Locate the cell with the specified text and output its [X, Y] center coordinate. 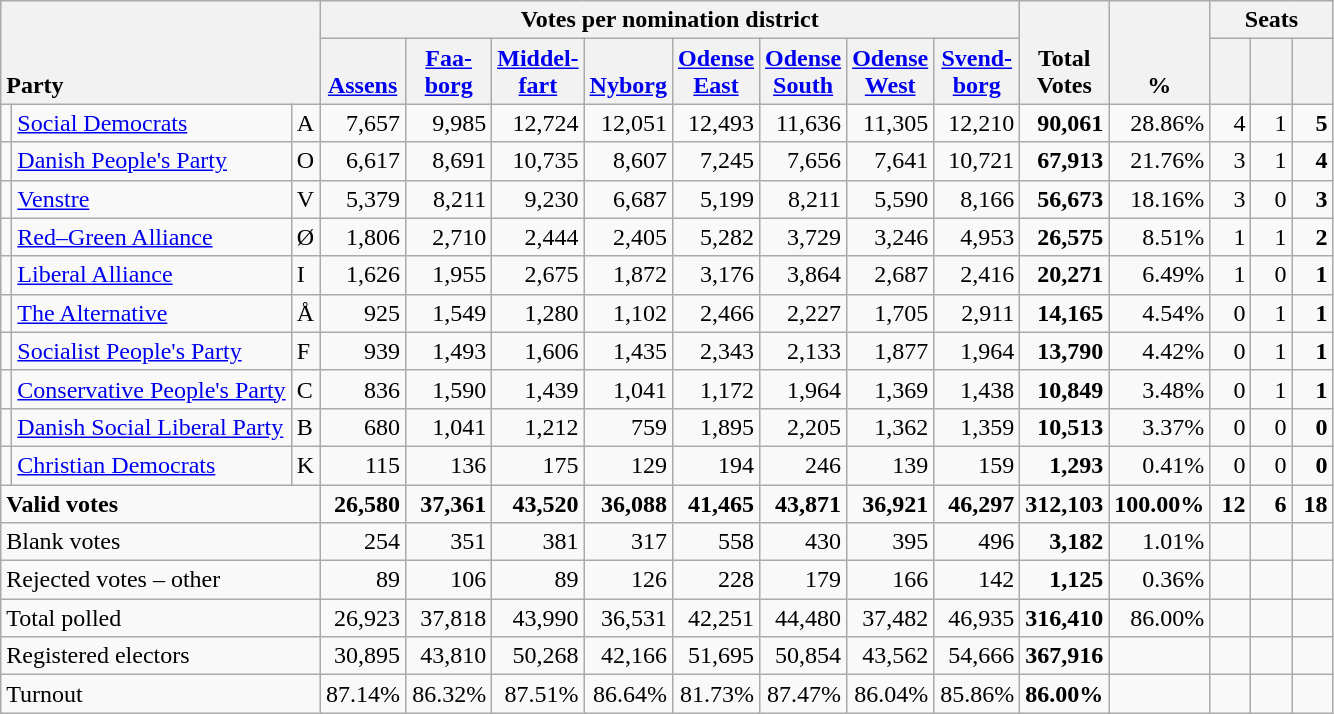
A [305, 123]
939 [363, 351]
36,921 [890, 503]
C [305, 389]
1,125 [1064, 580]
246 [804, 465]
1,438 [977, 389]
10,735 [538, 161]
2,687 [890, 275]
Odense West [890, 72]
1,606 [538, 351]
254 [363, 542]
2 [1312, 237]
759 [628, 427]
8,607 [628, 161]
7,641 [890, 161]
126 [628, 580]
Svend- borg [977, 72]
228 [716, 580]
3,246 [890, 237]
14,165 [1064, 313]
100.00% [1160, 503]
5,199 [716, 199]
2,133 [804, 351]
2,405 [628, 237]
8.51% [1160, 237]
6 [1272, 503]
Social Democrats [152, 123]
166 [890, 580]
136 [449, 465]
1,705 [890, 313]
12 [1230, 503]
86.04% [890, 694]
1,895 [716, 427]
2,227 [804, 313]
2,416 [977, 275]
1,280 [538, 313]
85.86% [977, 694]
37,482 [890, 618]
1,369 [890, 389]
1,626 [363, 275]
18 [1312, 503]
8,166 [977, 199]
5,379 [363, 199]
139 [890, 465]
194 [716, 465]
Å [305, 313]
44,480 [804, 618]
1,172 [716, 389]
12,493 [716, 123]
836 [363, 389]
Faa- borg [449, 72]
317 [628, 542]
115 [363, 465]
558 [716, 542]
B [305, 427]
9,985 [449, 123]
37,361 [449, 503]
37,818 [449, 618]
175 [538, 465]
Blank votes [160, 542]
Middel- fart [538, 72]
46,935 [977, 618]
1,955 [449, 275]
8,691 [449, 161]
Liberal Alliance [152, 275]
1,359 [977, 427]
6,687 [628, 199]
Venstre [152, 199]
43,990 [538, 618]
129 [628, 465]
2,675 [538, 275]
1,435 [628, 351]
Seats [1272, 20]
Registered electors [160, 656]
179 [804, 580]
4,953 [977, 237]
2,343 [716, 351]
67,913 [1064, 161]
Red–Green Alliance [152, 237]
1,590 [449, 389]
5,590 [890, 199]
395 [890, 542]
Assens [363, 72]
9,230 [538, 199]
2,710 [449, 237]
7,657 [363, 123]
36,088 [628, 503]
20,271 [1064, 275]
12,210 [977, 123]
Total Votes [1064, 52]
86.32% [449, 694]
2,205 [804, 427]
3,182 [1064, 542]
3,176 [716, 275]
0.36% [1160, 580]
87.14% [363, 694]
I [305, 275]
Christian Democrats [152, 465]
Danish People's Party [152, 161]
Total polled [160, 618]
680 [363, 427]
10,513 [1064, 427]
13,790 [1064, 351]
12,724 [538, 123]
3.48% [1160, 389]
12,051 [628, 123]
367,916 [1064, 656]
6.49% [1160, 275]
81.73% [716, 694]
Votes per nomination district [670, 20]
351 [449, 542]
4.54% [1160, 313]
1,102 [628, 313]
381 [538, 542]
Odense East [716, 72]
42,166 [628, 656]
Conservative People's Party [152, 389]
1,877 [890, 351]
312,103 [1064, 503]
Socialist People's Party [152, 351]
56,673 [1064, 199]
36,531 [628, 618]
3,729 [804, 237]
496 [977, 542]
2,444 [538, 237]
6,617 [363, 161]
4.42% [1160, 351]
21.76% [1160, 161]
Danish Social Liberal Party [152, 427]
11,636 [804, 123]
11,305 [890, 123]
Nyborg [628, 72]
K [305, 465]
50,854 [804, 656]
7,245 [716, 161]
1,212 [538, 427]
316,410 [1064, 618]
1,872 [628, 275]
26,923 [363, 618]
50,268 [538, 656]
106 [449, 580]
The Alternative [152, 313]
% [1160, 52]
54,666 [977, 656]
1,493 [449, 351]
30,895 [363, 656]
0.41% [1160, 465]
26,580 [363, 503]
90,061 [1064, 123]
10,849 [1064, 389]
43,520 [538, 503]
Ø [305, 237]
5 [1312, 123]
1,439 [538, 389]
1,806 [363, 237]
87.51% [538, 694]
142 [977, 580]
3,864 [804, 275]
3.37% [1160, 427]
26,575 [1064, 237]
Valid votes [160, 503]
925 [363, 313]
1.01% [1160, 542]
2,911 [977, 313]
10,721 [977, 161]
Turnout [160, 694]
1,362 [890, 427]
41,465 [716, 503]
1,549 [449, 313]
46,297 [977, 503]
2,466 [716, 313]
F [305, 351]
Party [160, 52]
51,695 [716, 656]
43,562 [890, 656]
18.16% [1160, 199]
86.64% [628, 694]
43,810 [449, 656]
159 [977, 465]
28.86% [1160, 123]
43,871 [804, 503]
87.47% [804, 694]
5,282 [716, 237]
7,656 [804, 161]
Rejected votes – other [160, 580]
1,293 [1064, 465]
430 [804, 542]
V [305, 199]
42,251 [716, 618]
Odense South [804, 72]
O [305, 161]
